Return the [x, y] coordinate for the center point of the cell that contains the specified text.  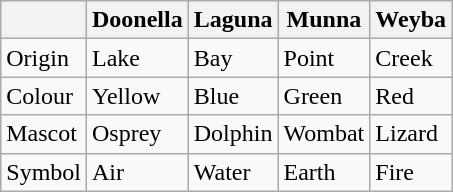
Doonella [138, 20]
Bay [233, 58]
Green [324, 96]
Lizard [411, 134]
Wombat [324, 134]
Red [411, 96]
Laguna [233, 20]
Weyba [411, 20]
Air [138, 172]
Lake [138, 58]
Mascot [44, 134]
Yellow [138, 96]
Creek [411, 58]
Water [233, 172]
Osprey [138, 134]
Earth [324, 172]
Dolphin [233, 134]
Blue [233, 96]
Munna [324, 20]
Fire [411, 172]
Origin [44, 58]
Point [324, 58]
Colour [44, 96]
Symbol [44, 172]
